Capture the cell that displays the provided text and extract its [X, Y] central coordinate. 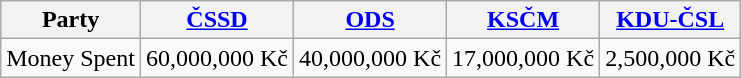
Party [71, 20]
40,000,000 Kč [370, 58]
KSČM [524, 20]
17,000,000 Kč [524, 58]
KDU-ČSL [670, 20]
60,000,000 Kč [216, 58]
2,500,000 Kč [670, 58]
ODS [370, 20]
Money Spent [71, 58]
ČSSD [216, 20]
